For the text-containing cell, return its midpoint in [X, Y] coordinate format. 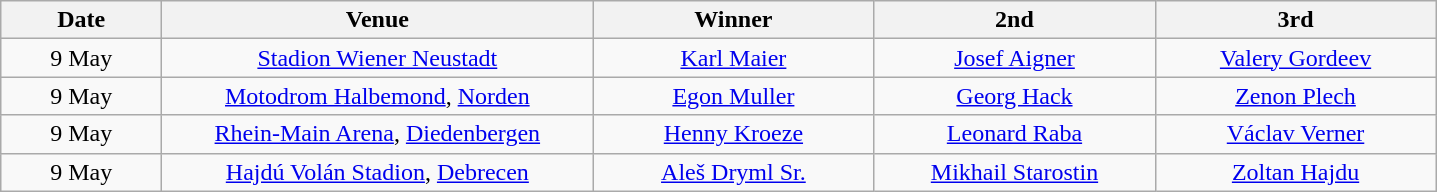
Hajdú Volán Stadion, Debrecen [378, 172]
Date [82, 20]
Motodrom Halbemond, Norden [378, 96]
Zenon Plech [1296, 96]
Henny Kroeze [734, 134]
Egon Muller [734, 96]
Karl Maier [734, 58]
3rd [1296, 20]
Georg Hack [1014, 96]
Leonard Raba [1014, 134]
Josef Aigner [1014, 58]
Stadion Wiener Neustadt [378, 58]
Rhein-Main Arena, Diedenbergen [378, 134]
Václav Verner [1296, 134]
Venue [378, 20]
Zoltan Hajdu [1296, 172]
Valery Gordeev [1296, 58]
Aleš Dryml Sr. [734, 172]
2nd [1014, 20]
Mikhail Starostin [1014, 172]
Winner [734, 20]
